Determine the [X, Y] coordinate at the center of the cell enclosing the given text.  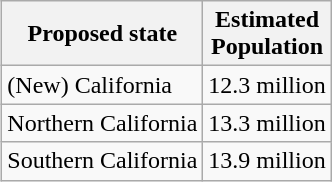
13.3 million [267, 123]
(New) California [102, 85]
12.3 million [267, 85]
13.9 million [267, 161]
Proposed state [102, 34]
Southern California [102, 161]
Estimated Population [267, 34]
Northern California [102, 123]
